Return (X, Y) of the center of cell containing provided text 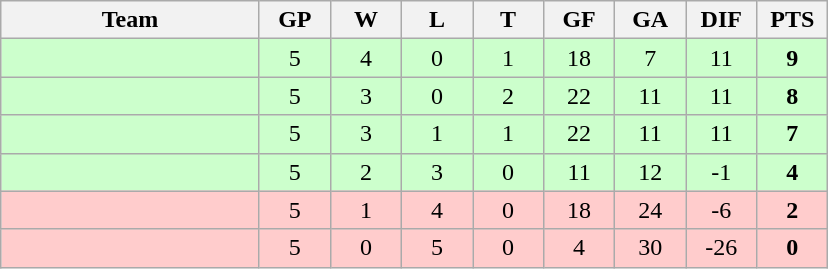
T (508, 20)
W (366, 20)
9 (792, 58)
L (436, 20)
12 (650, 172)
GF (580, 20)
-6 (722, 210)
-26 (722, 248)
GP (294, 20)
PTS (792, 20)
30 (650, 248)
Team (130, 20)
GA (650, 20)
-1 (722, 172)
DIF (722, 20)
24 (650, 210)
8 (792, 96)
